Pinpoint the cell where the given text exists, returning its [X, Y] midpoint coordinate. 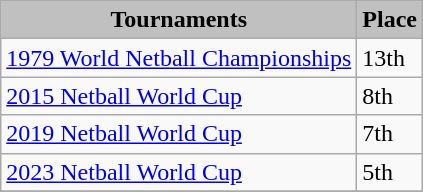
2023 Netball World Cup [179, 172]
2019 Netball World Cup [179, 134]
1979 World Netball Championships [179, 58]
2015 Netball World Cup [179, 96]
Tournaments [179, 20]
5th [390, 172]
Place [390, 20]
7th [390, 134]
13th [390, 58]
8th [390, 96]
